Output the (X, Y) coordinate of the center of the cell containing the given text.  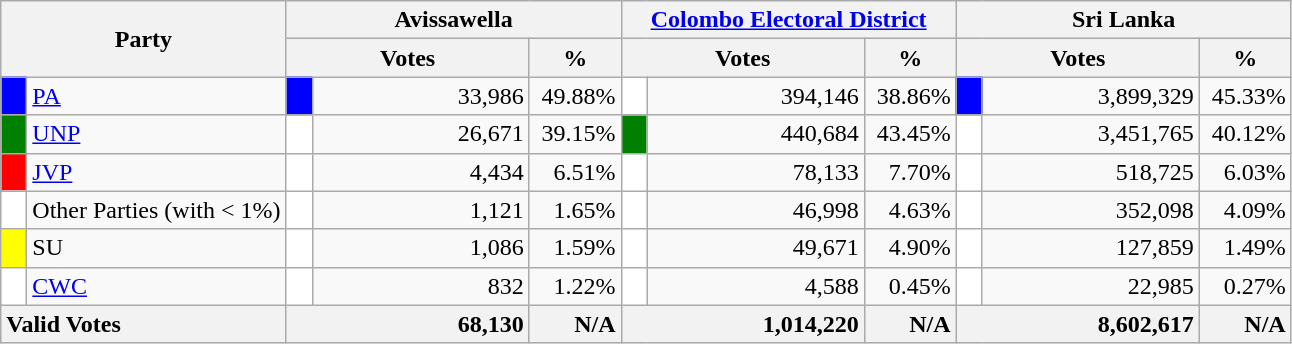
4.63% (910, 210)
JVP (156, 172)
7.70% (910, 172)
4.90% (910, 248)
33,986 (420, 96)
832 (420, 286)
6.51% (575, 172)
8,602,617 (1078, 324)
26,671 (420, 134)
3,899,329 (1090, 96)
1.22% (575, 286)
352,098 (1090, 210)
Valid Votes (144, 324)
Other Parties (with < 1%) (156, 210)
45.33% (1245, 96)
Colombo Electoral District (788, 20)
Party (144, 39)
UNP (156, 134)
40.12% (1245, 134)
4.09% (1245, 210)
127,859 (1090, 248)
PA (156, 96)
4,434 (420, 172)
49.88% (575, 96)
1,086 (420, 248)
22,985 (1090, 286)
78,133 (756, 172)
68,130 (408, 324)
440,684 (756, 134)
0.45% (910, 286)
1.59% (575, 248)
1,121 (420, 210)
SU (156, 248)
CWC (156, 286)
0.27% (1245, 286)
Avissawella (454, 20)
38.86% (910, 96)
43.45% (910, 134)
1.65% (575, 210)
39.15% (575, 134)
46,998 (756, 210)
1,014,220 (742, 324)
1.49% (1245, 248)
3,451,765 (1090, 134)
518,725 (1090, 172)
Sri Lanka (1124, 20)
6.03% (1245, 172)
394,146 (756, 96)
49,671 (756, 248)
4,588 (756, 286)
